Pinpoint the cell where the given text exists, returning its [X, Y] midpoint coordinate. 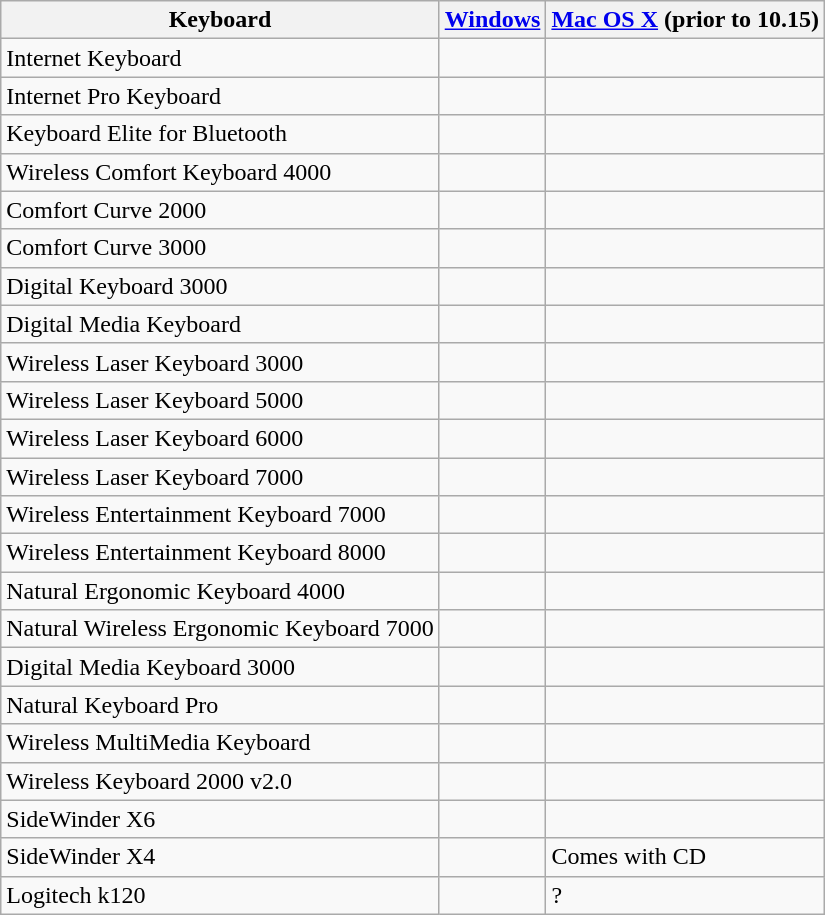
Internet Pro Keyboard [220, 96]
Mac OS X (prior to 10.15) [686, 20]
? [686, 895]
Wireless Entertainment Keyboard 7000 [220, 515]
Digital Media Keyboard [220, 324]
Natural Keyboard Pro [220, 705]
Wireless Keyboard 2000 v2.0 [220, 781]
Wireless Comfort Keyboard 4000 [220, 172]
Internet Keyboard [220, 58]
SideWinder X6 [220, 819]
Windows [492, 20]
Wireless Entertainment Keyboard 8000 [220, 553]
Wireless Laser Keyboard 5000 [220, 400]
Wireless Laser Keyboard 7000 [220, 477]
Wireless Laser Keyboard 6000 [220, 438]
Wireless MultiMedia Keyboard [220, 743]
Comfort Curve 3000 [220, 248]
Comfort Curve 2000 [220, 210]
Wireless Laser Keyboard 3000 [220, 362]
Keyboard Elite for Bluetooth [220, 134]
Natural Wireless Ergonomic Keyboard 7000 [220, 629]
Natural Ergonomic Keyboard 4000 [220, 591]
SideWinder X4 [220, 857]
Comes with CD [686, 857]
Logitech k120 [220, 895]
Keyboard [220, 20]
Digital Media Keyboard 3000 [220, 667]
Digital Keyboard 3000 [220, 286]
